Return the (X, Y) coordinate for the center point of the cell that contains the specified text.  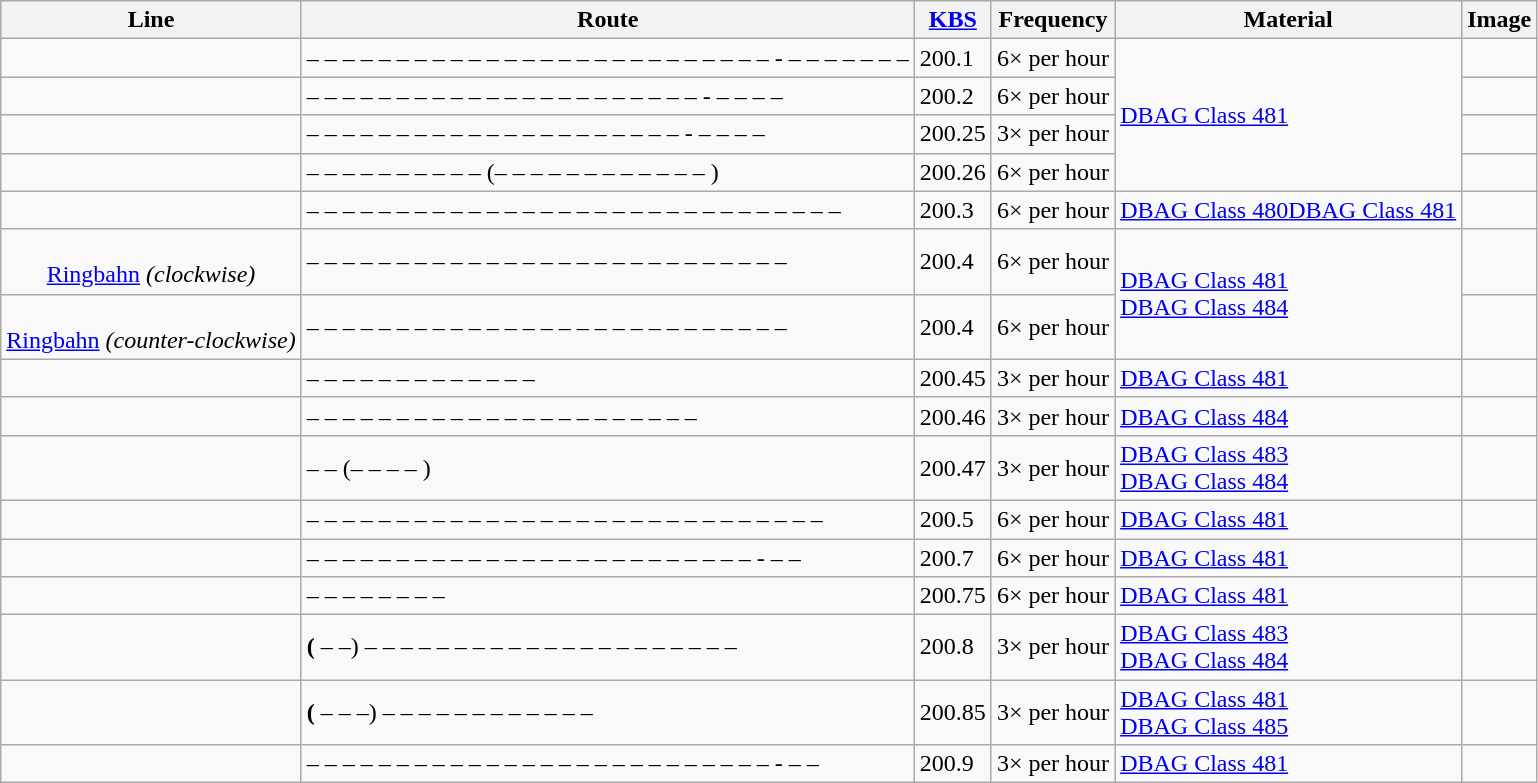
– – (– – – – ) (608, 468)
200.5 (952, 519)
200.85 (952, 712)
– – – – – – – – – – – – – – – – – – – – – – – – – – – – – – (608, 210)
200.9 (952, 764)
– – – – – – – – – – (– – – – – – – – – – – – ) (608, 172)
200.1 (952, 58)
200.75 (952, 596)
200.7 (952, 557)
– – – – – – – – – – – – – – – – – – – – – – – – – – – – – (608, 519)
( – – –) – – – – – – – – – – – – (608, 712)
Route (608, 20)
200.2 (952, 96)
– – – – – – – – – – – – – – – – – – – – – – – – – – - – – – – – – – (608, 58)
200.26 (952, 172)
– – – – – – – – – – – – – – – – – – – – – – (608, 416)
– – – – – – – – – – – – – – – – – – – – – - – – – – (608, 134)
Ringbahn (clockwise) (151, 262)
– – – – – – – – – – – – – – – – – – – – – – – – – - – – (608, 557)
200.45 (952, 378)
DBAG Class 481DBAG Class 484 (1288, 294)
– – – – – – – – – – – – – – – – – – – – – – - – – – – (608, 96)
– – – – – – – – – – – – – – – – – – – – – – – – – – - – – (608, 764)
– – – – – – – – – – – – – (608, 378)
Line (151, 20)
Frequency (1052, 20)
– – – – – – – – (608, 596)
( – –) – – – – – – – – – – – – – – – – – – – – – (608, 648)
Ringbahn (counter-clockwise) (151, 326)
DBAG Class 484 (1288, 416)
Material (1288, 20)
200.47 (952, 468)
200.8 (952, 648)
KBS (952, 20)
DBAG Class 480DBAG Class 481 (1288, 210)
200.25 (952, 134)
200.3 (952, 210)
Image (1500, 20)
DBAG Class 481DBAG Class 485 (1288, 712)
200.46 (952, 416)
